Provide the [X, Y] coordinate of the cell's center where the given text is located.  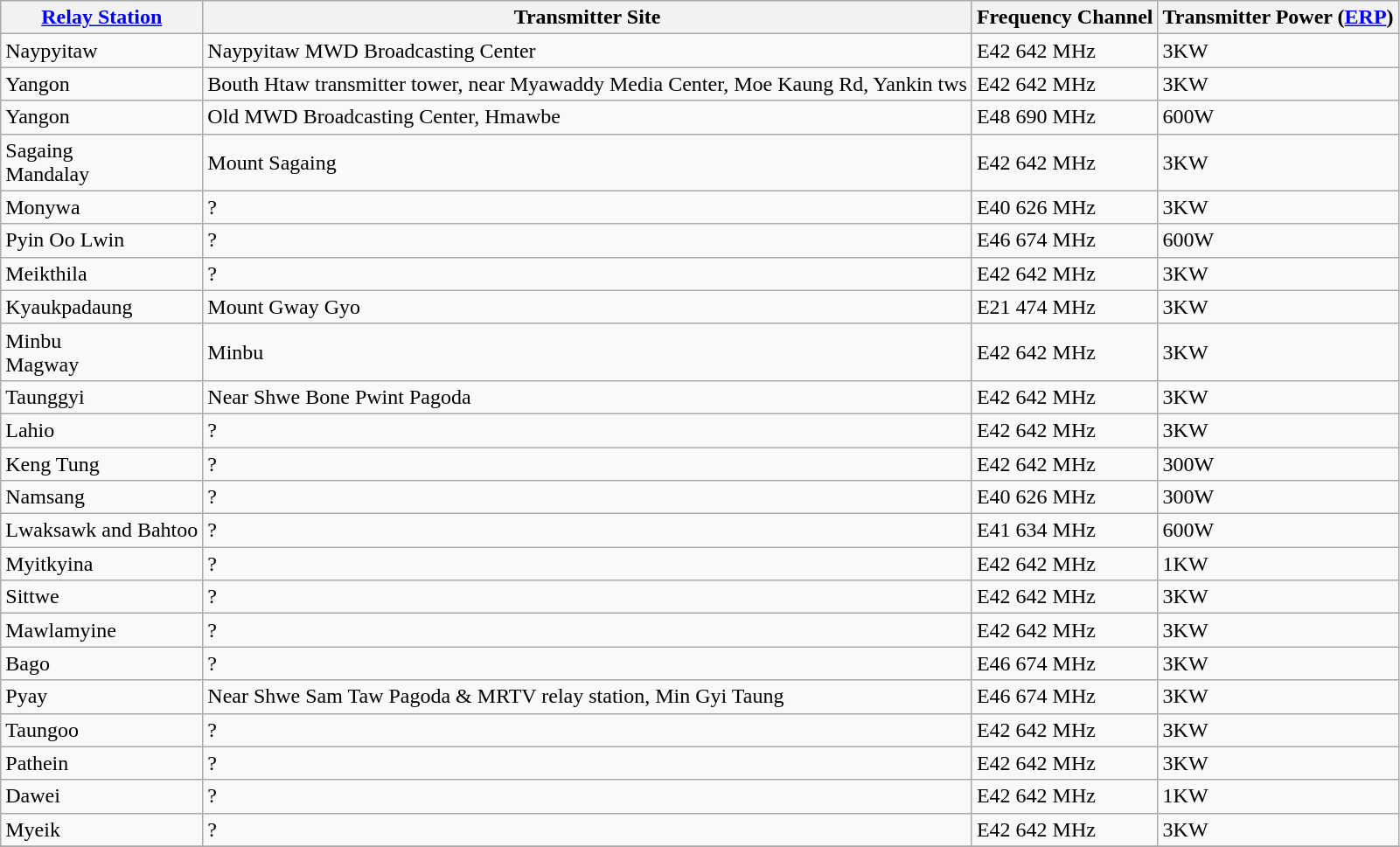
Pyay [101, 697]
Pyin Oo Lwin [101, 240]
Lahio [101, 430]
Myeik [101, 830]
Taunggyi [101, 397]
Frequency Channel [1065, 17]
Naypyitaw [101, 51]
Mount Sagaing [588, 163]
E48 690 MHz [1065, 117]
Relay Station [101, 17]
Transmitter Site [588, 17]
Naypyitaw MWD Broadcasting Center [588, 51]
Sagaing Mandalay [101, 163]
Mount Gway Gyo [588, 307]
Dawei [101, 796]
Minbu Magway [101, 351]
Bouth Htaw transmitter tower, near Myawaddy Media Center, Moe Kaung Rd, Yankin tws [588, 84]
Mawlamyine [101, 630]
Pathein [101, 763]
Myitkyina [101, 564]
E21 474 MHz [1065, 307]
Near Shwe Sam Taw Pagoda & MRTV relay station, Min Gyi Taung [588, 697]
E41 634 MHz [1065, 531]
Monywa [101, 207]
Meikthila [101, 274]
Taungoo [101, 730]
Near Shwe Bone Pwint Pagoda [588, 397]
Sittwe [101, 597]
Kyaukpadaung [101, 307]
Minbu [588, 351]
Transmitter Power (ERP) [1278, 17]
Keng Tung [101, 464]
Old MWD Broadcasting Center, Hmawbe [588, 117]
Lwaksawk and Bahtoo [101, 531]
Namsang [101, 497]
Bago [101, 663]
